Extract the [X, Y] coordinate from the center of the cell holding the provided text.  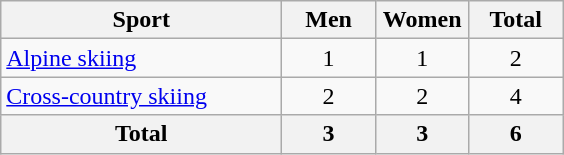
Cross-country skiing [142, 96]
4 [516, 96]
Alpine skiing [142, 58]
Men [329, 20]
Women [422, 20]
6 [516, 134]
Sport [142, 20]
